Provide the [x, y] coordinate of the cell's center where the given text is located.  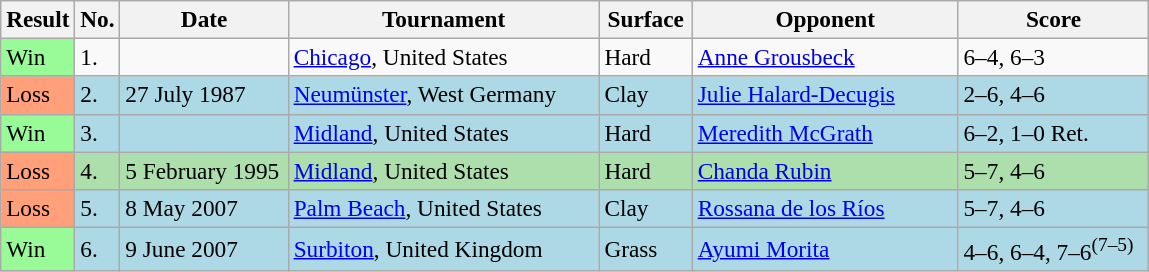
Chanda Rubin [825, 170]
Chicago, United States [444, 57]
Grass [646, 249]
No. [98, 19]
8 May 2007 [204, 208]
6–4, 6–3 [1054, 57]
4–6, 6–4, 7–6(7–5) [1054, 249]
6–2, 1–0 Ret. [1054, 133]
5. [98, 208]
Surface [646, 19]
Surbiton, United Kingdom [444, 249]
3. [98, 133]
Palm Beach, United States [444, 208]
Rossana de los Ríos [825, 208]
2–6, 4–6 [1054, 95]
5 February 1995 [204, 170]
Date [204, 19]
4. [98, 170]
Score [1054, 19]
Neumünster, West Germany [444, 95]
Anne Grousbeck [825, 57]
Ayumi Morita [825, 249]
Opponent [825, 19]
Julie Halard-Decugis [825, 95]
6. [98, 249]
27 July 1987 [204, 95]
9 June 2007 [204, 249]
Meredith McGrath [825, 133]
Result [38, 19]
2. [98, 95]
1. [98, 57]
Tournament [444, 19]
